Output the [x, y] coordinate of the center of the cell containing the given text.  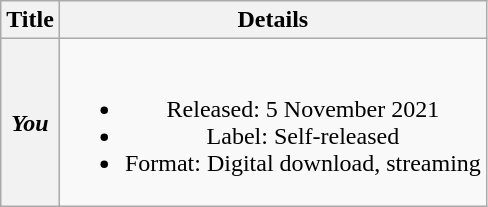
Released: 5 November 2021Label: Self-releasedFormat: Digital download, streaming [272, 122]
Details [272, 20]
You [30, 122]
Title [30, 20]
